Return [x, y] of the center of cell containing provided text 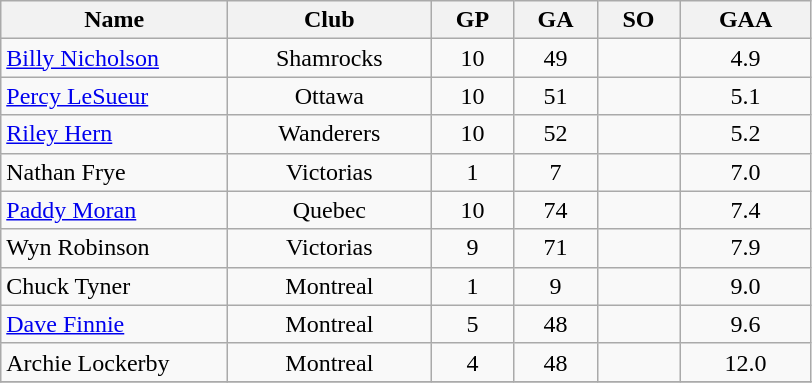
Archie Lockerby [114, 362]
49 [556, 58]
Billy Nicholson [114, 58]
9.6 [746, 324]
12.0 [746, 362]
SO [638, 20]
Dave Finnie [114, 324]
GAA [746, 20]
74 [556, 210]
Chuck Tyner [114, 286]
4 [472, 362]
Riley Hern [114, 134]
52 [556, 134]
5.1 [746, 96]
5.2 [746, 134]
GP [472, 20]
Shamrocks [330, 58]
7.9 [746, 248]
Name [114, 20]
7.0 [746, 172]
Wyn Robinson [114, 248]
7 [556, 172]
71 [556, 248]
9.0 [746, 286]
Percy LeSueur [114, 96]
4.9 [746, 58]
7.4 [746, 210]
Nathan Frye [114, 172]
Quebec [330, 210]
51 [556, 96]
Club [330, 20]
Paddy Moran [114, 210]
Wanderers [330, 134]
Ottawa [330, 96]
GA [556, 20]
5 [472, 324]
